Locate the cell with the specified text and output its (x, y) center coordinate. 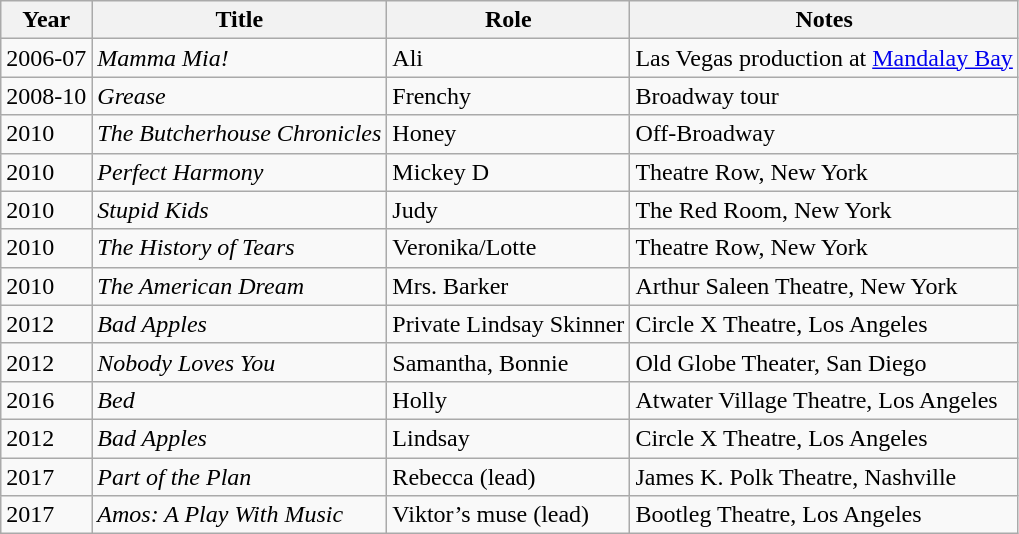
Las Vegas production at Mandalay Bay (824, 58)
Part of the Plan (240, 477)
Stupid Kids (240, 210)
2016 (46, 400)
Perfect Harmony (240, 172)
Off-Broadway (824, 134)
Judy (508, 210)
Title (240, 20)
The Butcherhouse Chronicles (240, 134)
Mickey D (508, 172)
Viktor’s muse (lead) (508, 515)
2006-07 (46, 58)
Old Globe Theater, San Diego (824, 362)
Frenchy (508, 96)
Veronika/Lotte (508, 248)
Broadway tour (824, 96)
Samantha, Bonnie (508, 362)
Arthur Saleen Theatre, New York (824, 286)
Private Lindsay Skinner (508, 324)
Honey (508, 134)
Atwater Village Theatre, Los Angeles (824, 400)
The Red Room, New York (824, 210)
Amos: A Play With Music (240, 515)
The History of Tears (240, 248)
Year (46, 20)
Holly (508, 400)
Role (508, 20)
Mrs. Barker (508, 286)
Grease (240, 96)
The American Dream (240, 286)
Rebecca (lead) (508, 477)
Bed (240, 400)
Notes (824, 20)
Lindsay (508, 438)
2008-10 (46, 96)
James K. Polk Theatre, Nashville (824, 477)
Mamma Mia! (240, 58)
Nobody Loves You (240, 362)
Bootleg Theatre, Los Angeles (824, 515)
Ali (508, 58)
